Determine the (x, y) coordinate at the center of the cell enclosing the given text.  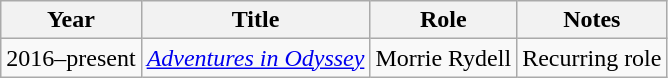
Morrie Rydell (444, 58)
Notes (592, 20)
Title (256, 20)
2016–present (71, 58)
Role (444, 20)
Adventures in Odyssey (256, 58)
Recurring role (592, 58)
Year (71, 20)
